Search for the cell housing the specified text and yield its [X, Y] center coordinate. 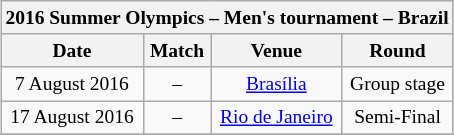
Semi-Final [398, 118]
Date [72, 50]
17 August 2016 [72, 118]
Venue [276, 50]
7 August 2016 [72, 84]
Group stage [398, 84]
Rio de Janeiro [276, 118]
Match [177, 50]
2016 Summer Olympics – Men's tournament – Brazil [228, 18]
Round [398, 50]
Brasília [276, 84]
